Search for the cell housing the specified text and yield its [x, y] center coordinate. 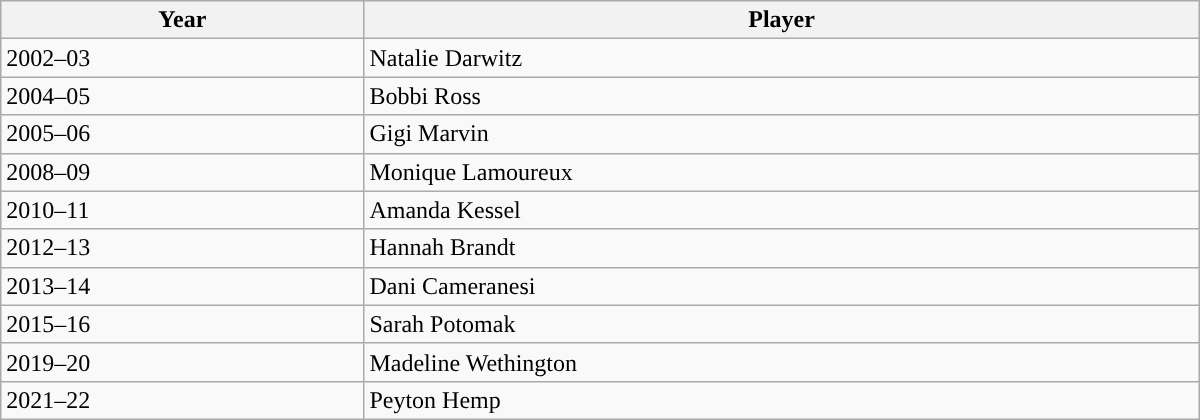
2013–14 [182, 286]
Player [782, 20]
Hannah Brandt [782, 248]
2002–03 [182, 58]
2010–11 [182, 210]
2008–09 [182, 172]
Amanda Kessel [782, 210]
Dani Cameranesi [782, 286]
Year [182, 20]
Monique Lamoureux [782, 172]
2015–16 [182, 324]
2005–06 [182, 134]
2004–05 [182, 96]
2019–20 [182, 362]
2012–13 [182, 248]
Natalie Darwitz [782, 58]
Madeline Wethington [782, 362]
Gigi Marvin [782, 134]
2021–22 [182, 400]
Bobbi Ross [782, 96]
Sarah Potomak [782, 324]
Peyton Hemp [782, 400]
